Identify which cell holds the provided text, then report its (x, y) central coordinate. 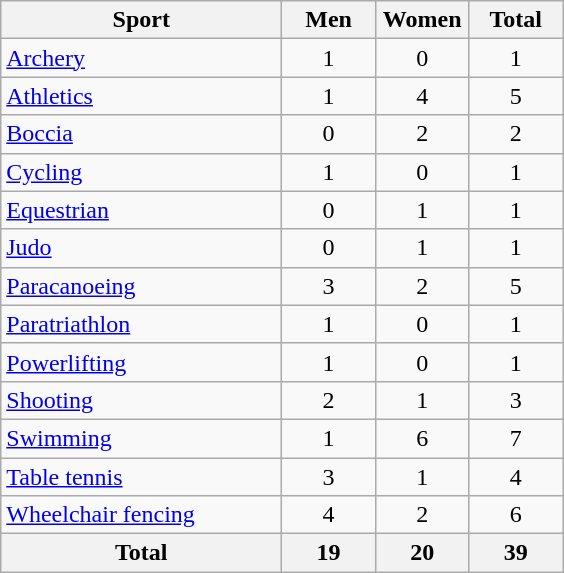
Paratriathlon (142, 324)
20 (422, 553)
Archery (142, 58)
Women (422, 20)
Athletics (142, 96)
7 (516, 438)
Equestrian (142, 210)
Table tennis (142, 477)
Swimming (142, 438)
Men (329, 20)
Sport (142, 20)
19 (329, 553)
Cycling (142, 172)
Judo (142, 248)
Paracanoeing (142, 286)
Boccia (142, 134)
Wheelchair fencing (142, 515)
Shooting (142, 400)
Powerlifting (142, 362)
39 (516, 553)
